Locate the cell with the specified text and output its (x, y) center coordinate. 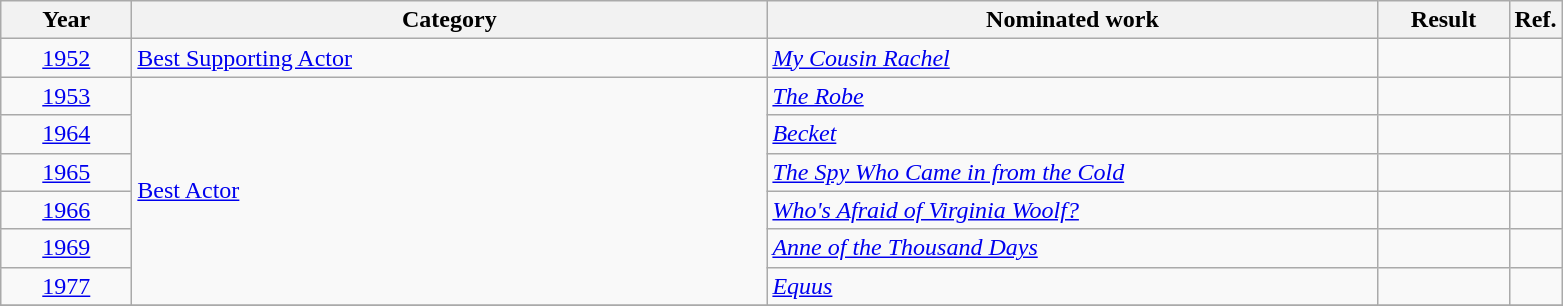
1952 (66, 58)
Best Actor (450, 191)
The Spy Who Came in from the Cold (1072, 172)
1977 (66, 286)
1964 (66, 134)
Becket (1072, 134)
Nominated work (1072, 20)
Anne of the Thousand Days (1072, 248)
Year (66, 20)
Result (1444, 20)
1969 (66, 248)
Who's Afraid of Virginia Woolf? (1072, 210)
1966 (66, 210)
1965 (66, 172)
The Robe (1072, 96)
Equus (1072, 286)
Best Supporting Actor (450, 58)
1953 (66, 96)
Ref. (1536, 20)
My Cousin Rachel (1072, 58)
Category (450, 20)
